Locate the cell with the specified text and output its [x, y] center coordinate. 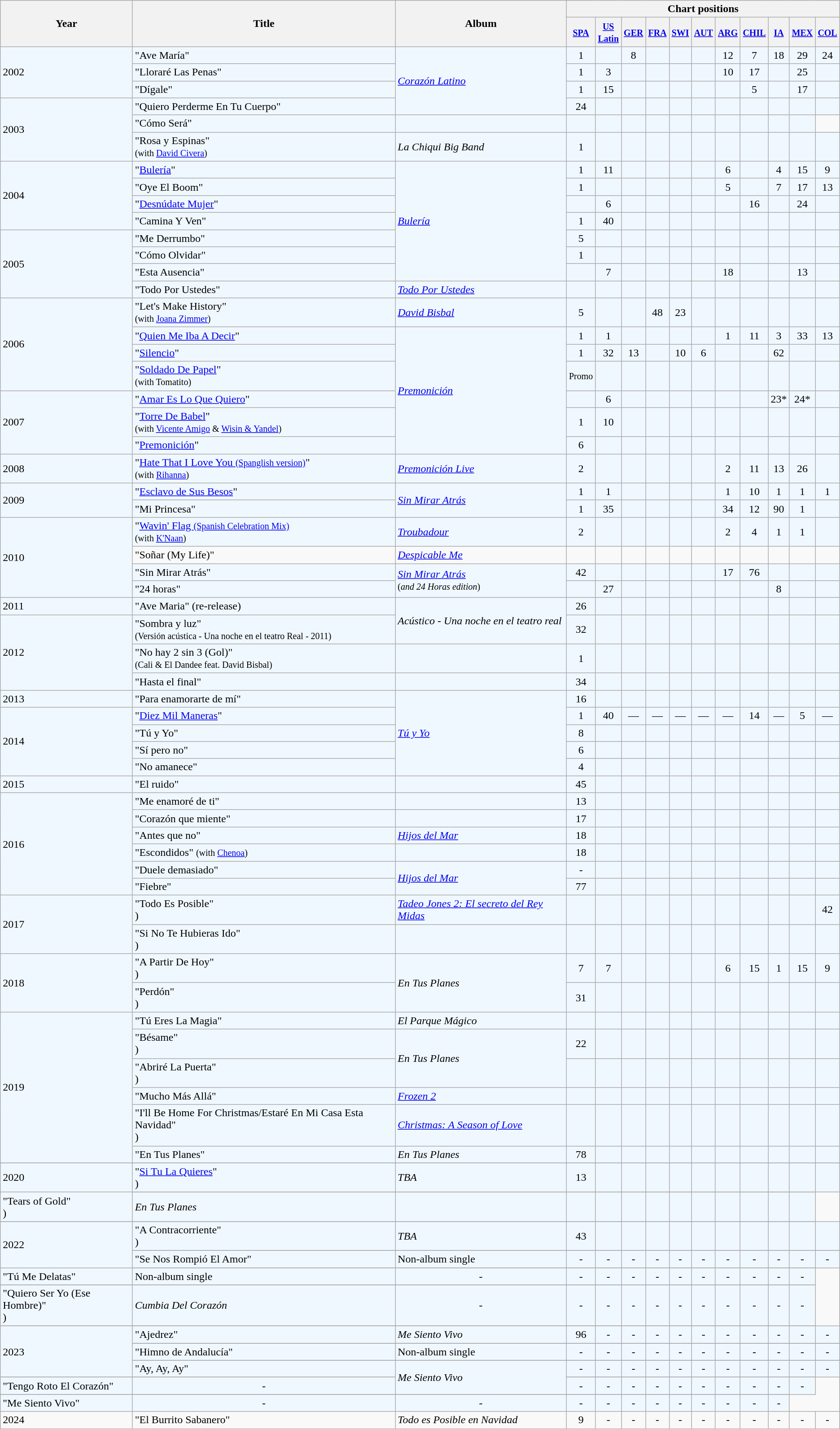
"Quiero Perderme En Tu Cuerpo" [264, 106]
"No hay 2 sin 3 (Gol)" (Cali & El Dandee feat. David Bisbal) [264, 659]
"Mi Princesa" [264, 508]
"Tú y Yo" [264, 733]
31 [581, 997]
2015 [66, 784]
"Rosa y Espinas" (with David Civera) [264, 146]
24* [802, 399]
23 [680, 312]
"Quien Me Iba A Decir" [264, 336]
2013 [66, 699]
"Lloraré Las Penas" [264, 72]
"Hate That I Love You (Spanglish version)" (with Rihanna) [264, 469]
78 [581, 1154]
"Perdón") [264, 997]
"Tengo Roto El Corazón" [66, 1386]
IA [779, 32]
"Ave María" [264, 55]
"Torre De Babel" (with Vicente Amigo & Wisin & Yandel) [264, 422]
Bulería [481, 221]
"Escondidos" (with Chenoa) [264, 852]
43 [581, 1236]
"Desnúdate Mujer" [264, 204]
Todo es Posible en Navidad [481, 1420]
2005 [66, 264]
2002 [66, 72]
"Oye El Boom" [264, 187]
"Me Siento Vivo" [66, 1403]
Premonición Live [481, 469]
FRA [657, 32]
2007 [66, 422]
2014 [66, 741]
"Esclavo de Sus Besos" [264, 491]
2011 [66, 606]
"Soñar (My Life)" [264, 555]
2008 [66, 469]
"Duele demasiado" [264, 869]
"Ajedrez" [264, 1335]
2016 [66, 844]
"Mucho Más Allá" [264, 1096]
El Parque Mágico [481, 1021]
"El ruido" [264, 784]
Troubadour [481, 531]
"Bulería" [264, 170]
"Quiero Ser Yo (Ese Hombre)") [66, 1306]
"Ay, Ay, Ay" [264, 1369]
Despicable Me [481, 555]
2004 [66, 195]
"Antes que no" [264, 835]
Premonición [481, 390]
Christmas: A Season of Love [481, 1125]
"En Tus Planes" [264, 1154]
Tú y Yo [481, 733]
"Fiebre" [264, 887]
2010 [66, 557]
US Latin [608, 32]
"Todo Es Posible") [264, 910]
Title [264, 23]
"Hasta el final" [264, 682]
2012 [66, 653]
"Bésame") [264, 1044]
Album [481, 23]
2024 [66, 1420]
"Tears of Gold") [66, 1206]
"Diez Mil Maneras" [264, 716]
"Si No Te Hubieras Ido") [264, 939]
"Me enamoré de ti" [264, 801]
27 [608, 589]
"Sombra y luz" (Versión acústica - Una noche en el teatro Real - 2011) [264, 629]
SWI [680, 32]
"Soldado De Papel" (with Tomatito) [264, 376]
"El Burrito Sabanero" [264, 1420]
Tadeo Jones 2: El secreto del Rey Midas [481, 910]
GER [634, 32]
25 [802, 72]
Corazón Latino [481, 81]
"Sin Mirar Atrás" [264, 572]
"Tú Me Delatas" [66, 1276]
"Dígale" [264, 89]
48 [657, 312]
"Himno de Andalucía" [264, 1352]
2003 [66, 129]
Chart positions [703, 9]
Year [66, 23]
2022 [66, 1244]
2019 [66, 1087]
COL [827, 32]
"Cómo Será" [264, 123]
AUT [704, 32]
"Corazón que miente" [264, 818]
"Abriré La Puerta") [264, 1073]
2018 [66, 983]
"A Partir De Hoy") [264, 969]
CHIL [754, 32]
22 [581, 1044]
Sin Mirar Atrás(and 24 Horas edition) [481, 581]
2017 [66, 925]
76 [754, 572]
2009 [66, 500]
"Esta Ausencia" [264, 272]
33 [802, 336]
29 [802, 55]
"Todo Por Ustedes" [264, 289]
SPA [581, 32]
"Amar Es Lo Que Quiero" [264, 399]
35 [608, 508]
MEX [802, 32]
45 [581, 784]
"Cómo Olvidar" [264, 255]
Frozen 2 [481, 1096]
"Si Tu La Quieres") [264, 1178]
77 [581, 887]
"A Contracorriente") [264, 1236]
"Ave Maria" (re-release) [264, 606]
ARG [728, 32]
14 [754, 716]
Promo [581, 376]
David Bisbal [481, 312]
2023 [66, 1352]
"No amanece" [264, 767]
"I'll Be Home For Christmas/Estaré En Mi Casa Esta Navidad") [264, 1125]
La Chiqui Big Band [481, 146]
"Camina Y Ven" [264, 221]
90 [779, 508]
"Tú Eres La Magia" [264, 1021]
"Me Derrumbo" [264, 238]
2020 [66, 1178]
96 [581, 1335]
23* [779, 399]
"Sí pero no" [264, 750]
Sin Mirar Atrás [481, 500]
2006 [66, 344]
"Premonición" [264, 445]
62 [779, 353]
"Se Nos Rompió El Amor" [264, 1259]
Cumbia Del Corazón [264, 1306]
"Silencio" [264, 353]
"Para enamorarte de mí" [264, 699]
Acústico - Una noche en el teatro real [481, 621]
"Let's Make History" (with Joana Zimmer) [264, 312]
"Wavin' Flag (Spanish Celebration Mix) (with K'Naan) [264, 531]
Todo Por Ustedes [481, 289]
"24 horas" [264, 589]
